Determine the [X, Y] coordinate at the center of the cell enclosing the given text.  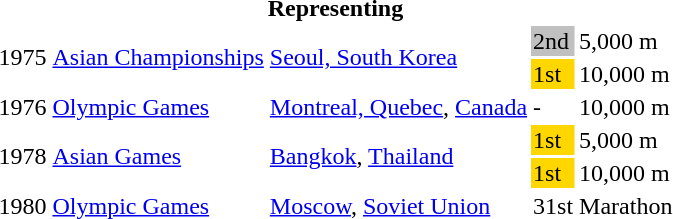
Seoul, South Korea [398, 58]
Bangkok, Thailand [398, 156]
Asian Games [158, 156]
2nd [554, 41]
- [554, 107]
Olympic Games [158, 107]
Montreal, Quebec, Canada [398, 107]
Asian Championships [158, 58]
